Scan for the cell matching the given text and deliver its [x, y] coordinate at center. 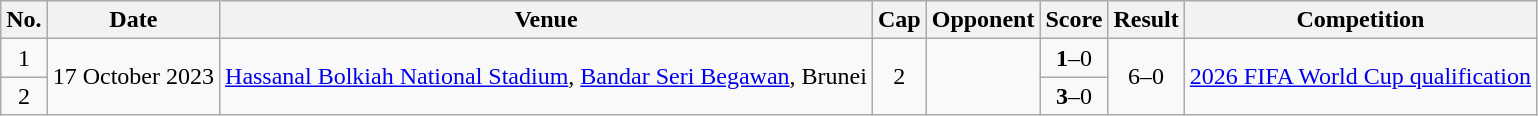
1–0 [1074, 58]
Opponent [983, 20]
Result [1146, 20]
Date [133, 20]
Hassanal Bolkiah National Stadium, Bandar Seri Begawan, Brunei [546, 77]
17 October 2023 [133, 77]
Competition [1360, 20]
Score [1074, 20]
No. [24, 20]
2026 FIFA World Cup qualification [1360, 77]
Venue [546, 20]
6–0 [1146, 77]
3–0 [1074, 96]
Cap [899, 20]
1 [24, 58]
